Return the [X, Y] coordinate for the center point of the cell that contains the specified text.  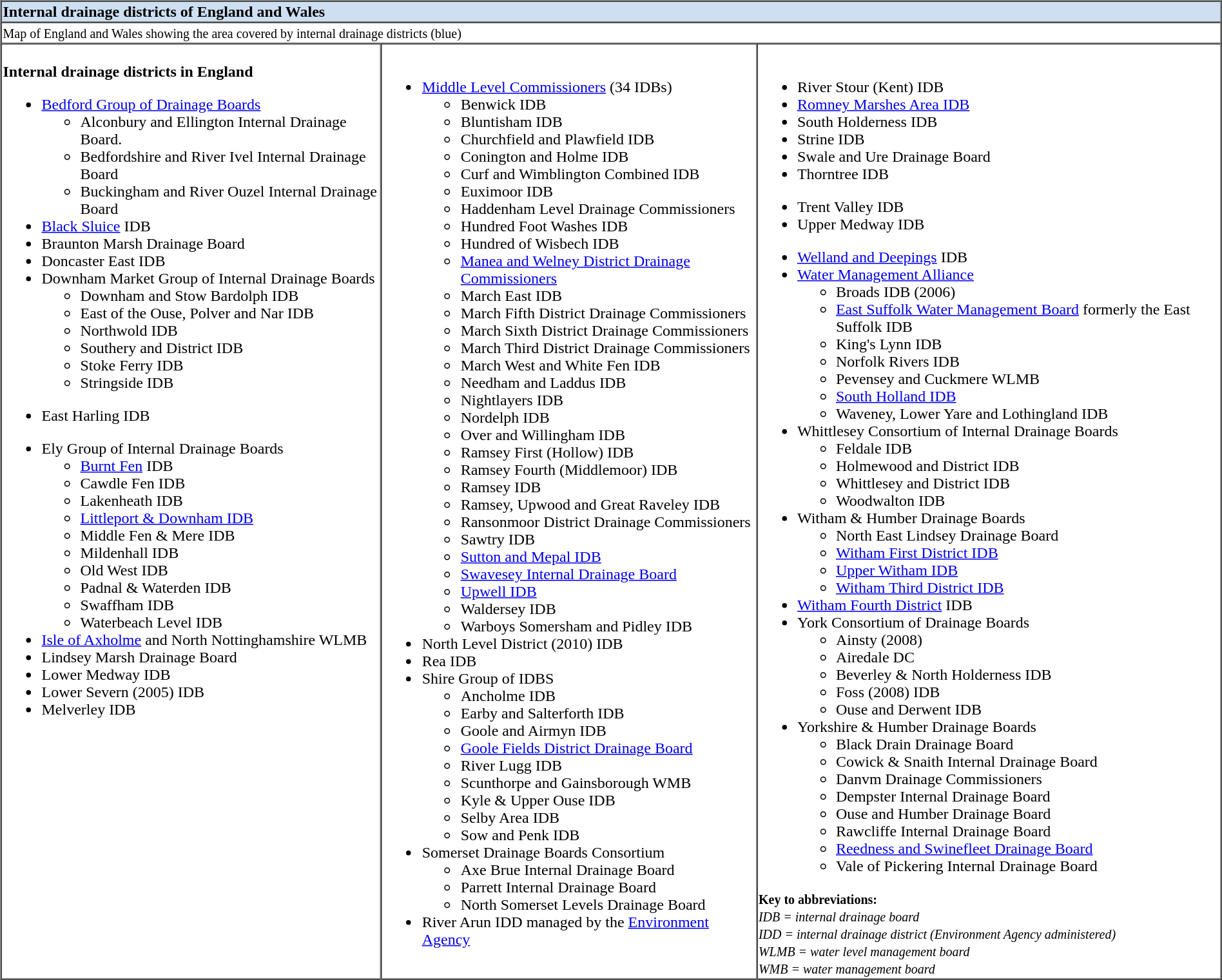
Internal drainage districts of England and Wales [611, 12]
Map of England and Wales showing the area covered by internal drainage districts (blue) [611, 32]
